Provide the [x, y] coordinate of the cell's center where the given text is located.  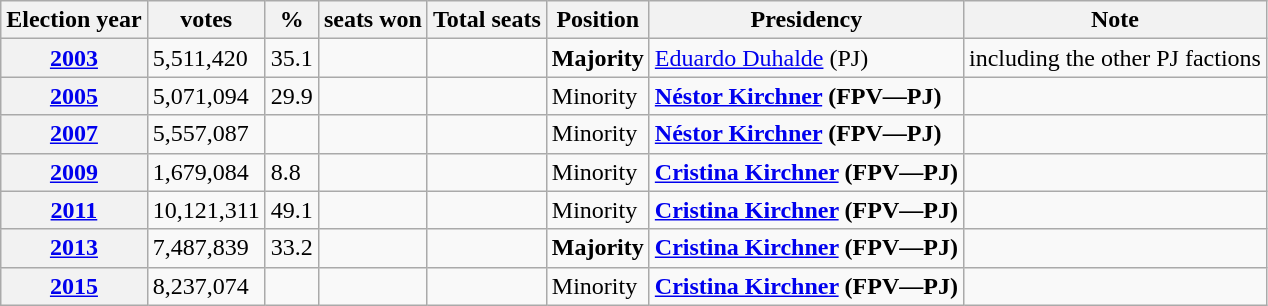
5,511,420 [206, 58]
5,557,087 [206, 134]
2015 [74, 286]
35.1 [292, 58]
2011 [74, 210]
5,071,094 [206, 96]
including the other PJ factions [1114, 58]
2009 [74, 172]
% [292, 20]
2007 [74, 134]
8.8 [292, 172]
7,487,839 [206, 248]
29.9 [292, 96]
votes [206, 20]
10,121,311 [206, 210]
Note [1114, 20]
Presidency [806, 20]
2013 [74, 248]
2005 [74, 96]
seats won [372, 20]
Total seats [486, 20]
Position [598, 20]
33.2 [292, 248]
1,679,084 [206, 172]
8,237,074 [206, 286]
2003 [74, 58]
Election year [74, 20]
Eduardo Duhalde (PJ) [806, 58]
49.1 [292, 210]
